Capture the cell that displays the provided text and extract its (X, Y) central coordinate. 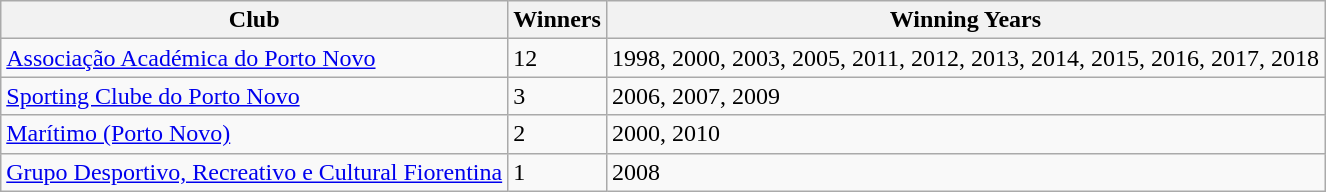
1998, 2000, 2003, 2005, 2011, 2012, 2013, 2014, 2015, 2016, 2017, 2018 (965, 58)
2 (558, 134)
12 (558, 58)
Grupo Desportivo, Recreativo e Cultural Fiorentina (254, 172)
Winners (558, 20)
1 (558, 172)
Club (254, 20)
2006, 2007, 2009 (965, 96)
Winning Years (965, 20)
Marítimo (Porto Novo) (254, 134)
3 (558, 96)
2008 (965, 172)
2000, 2010 (965, 134)
Sporting Clube do Porto Novo (254, 96)
Associação Académica do Porto Novo (254, 58)
